From the cell containing the given text, extract its center point as [X, Y] coordinate. 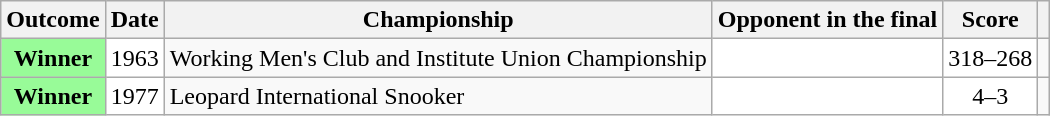
Opponent in the final [827, 20]
Outcome [53, 20]
4–3 [990, 96]
Score [990, 20]
1963 [134, 58]
318–268 [990, 58]
Championship [438, 20]
Working Men's Club and Institute Union Championship [438, 58]
1977 [134, 96]
Date [134, 20]
Leopard International Snooker [438, 96]
